Identify which cell holds the provided text, then report its (x, y) central coordinate. 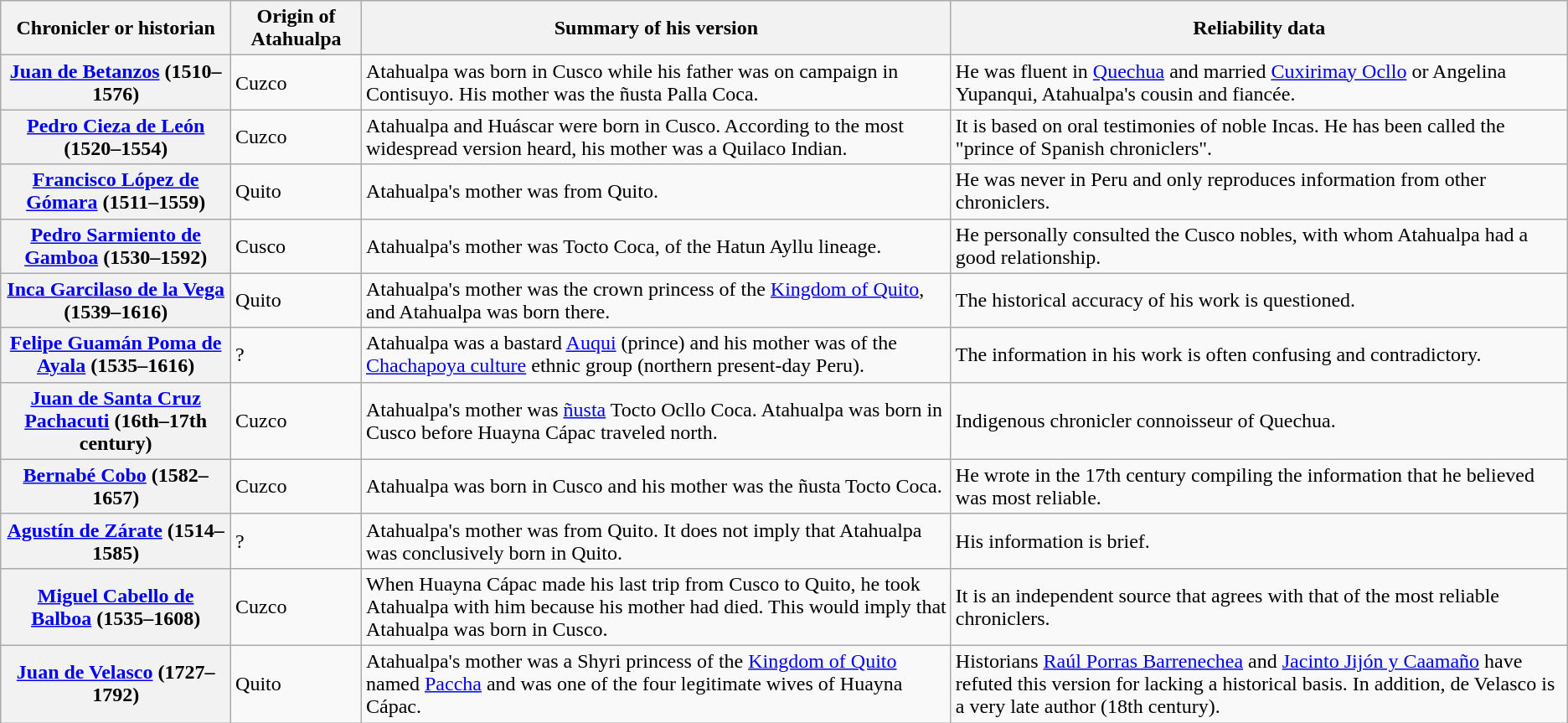
He was fluent in Quechua and married Cuxirimay Ocllo or Angelina Yupanqui, Atahualpa's cousin and fiancée. (1259, 82)
Agustín de Zárate (1514–1585) (116, 541)
It is based on oral testimonies of noble Incas. He has been called the "prince of Spanish chroniclers". (1259, 137)
Francisco López de Gómara (1511–1559) (116, 191)
Atahualpa's mother was from Quito. (656, 191)
Origin of Atahualpa (297, 28)
Indigenous chronicler connoisseur of Quechua. (1259, 421)
Atahualpa and Huáscar were born in Cusco. According to the most widespread version heard, his mother was a Quilaco Indian. (656, 137)
Atahualpa was born in Cusco and his mother was the ñusta Tocto Coca. (656, 486)
Felipe Guamán Poma de Ayala (1535–1616) (116, 355)
Atahualpa's mother was ñusta Tocto Ocllo Coca. Atahualpa was born in Cusco before Huayna Cápac traveled north. (656, 421)
He personally consulted the Cusco nobles, with whom Atahualpa had a good relationship. (1259, 246)
He was never in Peru and only reproduces information from other chroniclers. (1259, 191)
His information is brief. (1259, 541)
Bernabé Cobo (1582–1657) (116, 486)
Pedro Sarmiento de Gamboa (1530–1592) (116, 246)
Juan de Santa Cruz Pachacuti (16th–17th century) (116, 421)
The historical accuracy of his work is questioned. (1259, 300)
Pedro Cieza de León (1520–1554) (116, 137)
Cusco (297, 246)
Atahualpa's mother was Tocto Coca, of the Hatun Ayllu lineage. (656, 246)
Atahualpa's mother was the crown princess of the Kingdom of Quito, and Atahualpa was born there. (656, 300)
Chronicler or historian (116, 28)
Juan de Velasco (1727–1792) (116, 684)
Atahualpa's mother was a Shyri princess of the Kingdom of Quito named Paccha and was one of the four legitimate wives of Huayna Cápac. (656, 684)
Reliability data (1259, 28)
Atahualpa's mother was from Quito. It does not imply that Atahualpa was conclusively born in Quito. (656, 541)
Inca Garcilaso de la Vega (1539–1616) (116, 300)
The information in his work is often confusing and contradictory. (1259, 355)
It is an independent source that agrees with that of the most reliable chroniclers. (1259, 607)
Juan de Betanzos (1510–1576) (116, 82)
Atahualpa was a bastard Auqui (prince) and his mother was of the Chachapoya culture ethnic group (northern present-day Peru). (656, 355)
Miguel Cabello de Balboa (1535–1608) (116, 607)
Summary of his version (656, 28)
He wrote in the 17th century compiling the information that he believed was most reliable. (1259, 486)
Atahualpa was born in Cusco while his father was on campaign in Contisuyo. His mother was the ñusta Palla Coca. (656, 82)
